Output the (X, Y) coordinate of the center of the cell containing the given text.  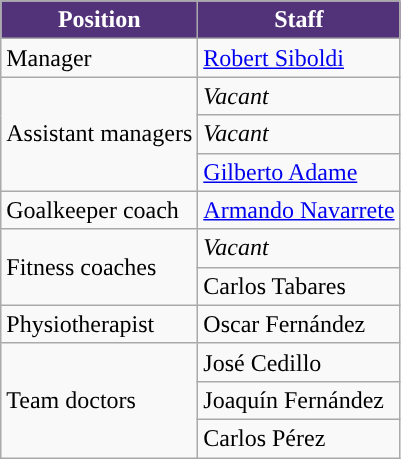
Physiotherapist (100, 324)
Team doctors (100, 400)
Armando Navarrete (299, 210)
Carlos Tabares (299, 286)
Fitness coaches (100, 267)
Assistant managers (100, 134)
Goalkeeper coach (100, 210)
Oscar Fernández (299, 324)
Staff (299, 20)
Robert Siboldi (299, 58)
José Cedillo (299, 362)
Gilberto Adame (299, 172)
Position (100, 20)
Joaquín Fernández (299, 400)
Manager (100, 58)
Carlos Pérez (299, 438)
